For the text-containing cell, return its midpoint in (X, Y) coordinate format. 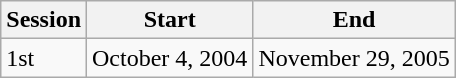
Session (44, 20)
End (354, 20)
October 4, 2004 (170, 58)
November 29, 2005 (354, 58)
1st (44, 58)
Start (170, 20)
